Output the (X, Y) coordinate of the center of the cell containing the given text.  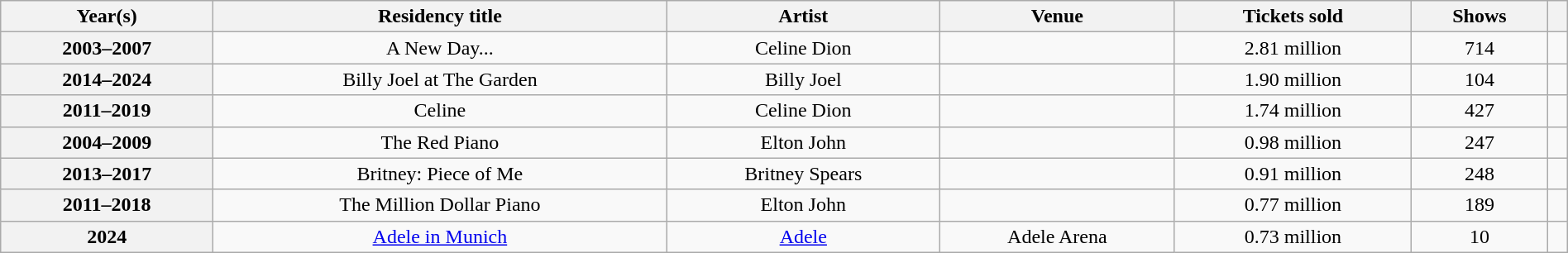
Residency title (440, 17)
Adele in Munich (440, 236)
Britney Spears (803, 174)
0.77 million (1293, 205)
1.90 million (1293, 79)
104 (1479, 79)
10 (1479, 236)
Year(s) (108, 17)
2011–2019 (108, 111)
2014–2024 (108, 79)
The Red Piano (440, 142)
Billy Joel at The Garden (440, 79)
Shows (1479, 17)
The Million Dollar Piano (440, 205)
2004–2009 (108, 142)
1.74 million (1293, 111)
248 (1479, 174)
Artist (803, 17)
2011–2018 (108, 205)
2024 (108, 236)
Britney: Piece of Me (440, 174)
2.81 million (1293, 48)
0.73 million (1293, 236)
Billy Joel (803, 79)
Celine (440, 111)
714 (1479, 48)
189 (1479, 205)
2013–2017 (108, 174)
0.98 million (1293, 142)
A New Day... (440, 48)
0.91 million (1293, 174)
2003–2007 (108, 48)
Adele Arena (1057, 236)
247 (1479, 142)
Venue (1057, 17)
Tickets sold (1293, 17)
427 (1479, 111)
Adele (803, 236)
